From the cell containing the given text, extract its center point as [X, Y] coordinate. 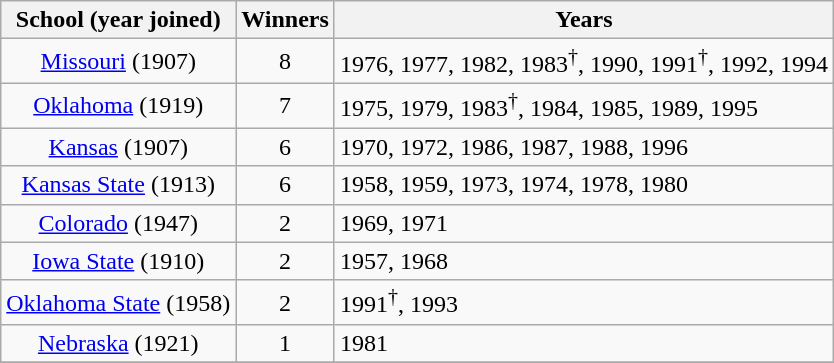
1970, 1972, 1986, 1987, 1988, 1996 [584, 147]
8 [286, 62]
School (year joined) [118, 20]
Nebraska (1921) [118, 344]
Missouri (1907) [118, 62]
1991†, 1993 [584, 302]
1958, 1959, 1973, 1974, 1978, 1980 [584, 185]
1957, 1968 [584, 261]
Winners [286, 20]
Kansas State (1913) [118, 185]
Colorado (1947) [118, 223]
1976, 1977, 1982, 1983†, 1990, 1991†, 1992, 1994 [584, 62]
Kansas (1907) [118, 147]
Iowa State (1910) [118, 261]
1981 [584, 344]
Years [584, 20]
1969, 1971 [584, 223]
Oklahoma (1919) [118, 106]
1975, 1979, 1983†, 1984, 1985, 1989, 1995 [584, 106]
1 [286, 344]
7 [286, 106]
Oklahoma State (1958) [118, 302]
